Locate the cell with the specified text and output its [X, Y] center coordinate. 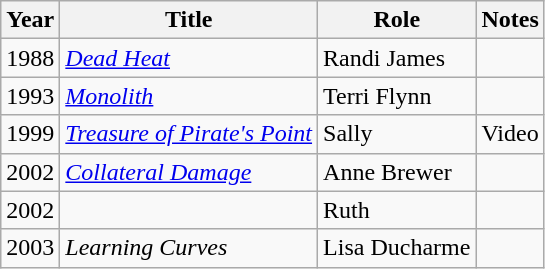
Monolith [189, 96]
Dead Heat [189, 58]
Title [189, 20]
1999 [30, 134]
2003 [30, 248]
Ruth [397, 210]
Collateral Damage [189, 172]
Learning Curves [189, 248]
Treasure of Pirate's Point [189, 134]
Anne Brewer [397, 172]
Year [30, 20]
1988 [30, 58]
Terri Flynn [397, 96]
Role [397, 20]
Sally [397, 134]
1993 [30, 96]
Video [510, 134]
Notes [510, 20]
Lisa Ducharme [397, 248]
Randi James [397, 58]
